Detect which cell encompasses the target text, then output its (x, y) center coordinate. 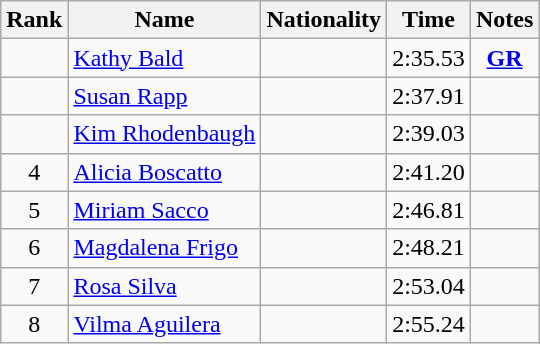
4 (34, 172)
2:55.24 (429, 324)
Rank (34, 20)
Miriam Sacco (164, 210)
2:37.91 (429, 96)
GR (504, 58)
Magdalena Frigo (164, 248)
Rosa Silva (164, 286)
Alicia Boscatto (164, 172)
2:48.21 (429, 248)
2:35.53 (429, 58)
Kim Rhodenbaugh (164, 134)
Notes (504, 20)
5 (34, 210)
2:53.04 (429, 286)
2:46.81 (429, 210)
2:39.03 (429, 134)
2:41.20 (429, 172)
Name (164, 20)
Susan Rapp (164, 96)
8 (34, 324)
6 (34, 248)
Nationality (324, 20)
Kathy Bald (164, 58)
Time (429, 20)
7 (34, 286)
Vilma Aguilera (164, 324)
